Locate the cell with the specified text and output its (X, Y) center coordinate. 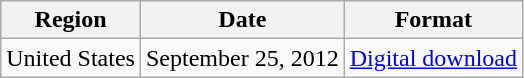
Date (242, 20)
Region (71, 20)
Digital download (433, 58)
September 25, 2012 (242, 58)
United States (71, 58)
Format (433, 20)
